Detect which cell encompasses the target text, then output its [x, y] center coordinate. 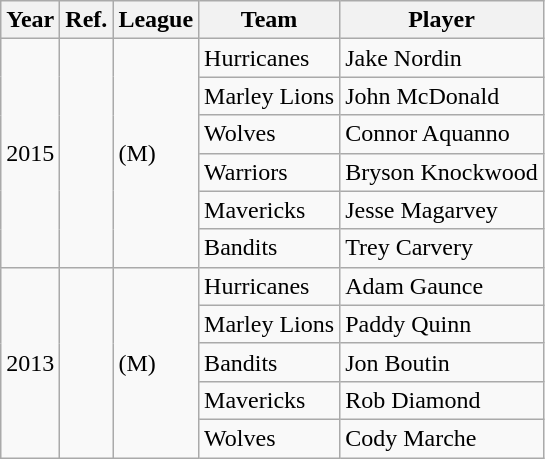
Paddy Quinn [442, 324]
League [156, 20]
John McDonald [442, 96]
Player [442, 20]
Bryson Knockwood [442, 172]
Rob Diamond [442, 400]
2015 [30, 153]
Jon Boutin [442, 362]
Warriors [270, 172]
Ref. [86, 20]
Cody Marche [442, 438]
Year [30, 20]
Adam Gaunce [442, 286]
2013 [30, 362]
Jesse Magarvey [442, 210]
Jake Nordin [442, 58]
Trey Carvery [442, 248]
Connor Aquanno [442, 134]
Team [270, 20]
